Identify which cell holds the provided text, then report its (x, y) central coordinate. 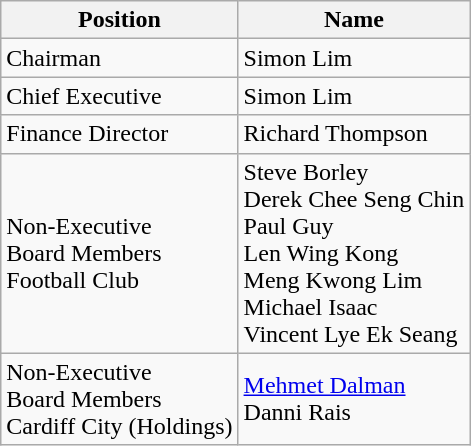
Position (120, 20)
Richard Thompson (354, 134)
Chief Executive (120, 96)
Finance Director (120, 134)
Chairman (120, 58)
Non-ExecutiveBoard MembersCardiff City (Holdings) (120, 399)
Name (354, 20)
Steve Borley Derek Chee Seng Chin Paul Guy Len Wing Kong Meng Kwong Lim Michael Isaac Vincent Lye Ek Seang (354, 253)
Mehmet DalmanDanni Rais (354, 399)
Non-ExecutiveBoard MembersFootball Club (120, 253)
